Output the (X, Y) coordinate of the center of the cell containing the given text.  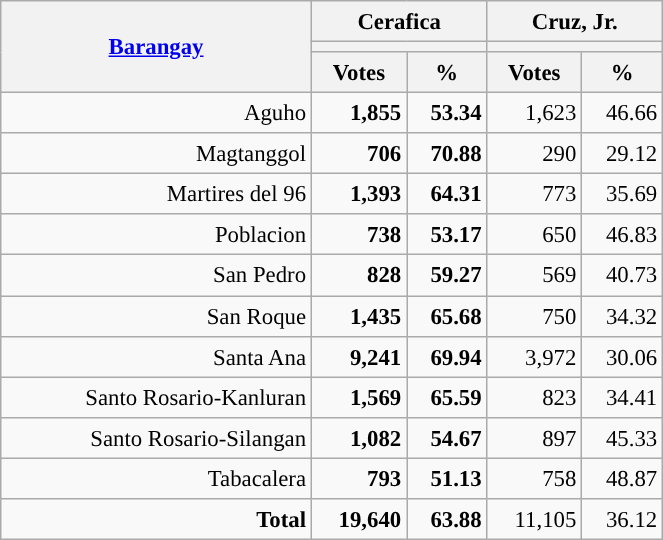
53.34 (447, 114)
69.94 (447, 356)
3,972 (534, 356)
650 (534, 234)
65.59 (447, 398)
Santo Rosario-Kanluran (156, 398)
Aguho (156, 114)
1,082 (358, 438)
823 (534, 398)
1,623 (534, 114)
Santa Ana (156, 356)
758 (534, 478)
1,855 (358, 114)
36.12 (622, 520)
Barangay (156, 47)
30.06 (622, 356)
51.13 (447, 478)
750 (534, 316)
Santo Rosario-Silangan (156, 438)
29.12 (622, 154)
Poblacion (156, 234)
738 (358, 234)
65.68 (447, 316)
569 (534, 276)
Cerafica (399, 22)
Magtanggol (156, 154)
706 (358, 154)
290 (534, 154)
828 (358, 276)
48.87 (622, 478)
Total (156, 520)
45.33 (622, 438)
46.83 (622, 234)
1,435 (358, 316)
34.32 (622, 316)
9,241 (358, 356)
64.31 (447, 194)
54.67 (447, 438)
34.41 (622, 398)
35.69 (622, 194)
San Pedro (156, 276)
773 (534, 194)
53.17 (447, 234)
Martires del 96 (156, 194)
59.27 (447, 276)
40.73 (622, 276)
19,640 (358, 520)
793 (358, 478)
1,393 (358, 194)
70.88 (447, 154)
Tabacalera (156, 478)
San Roque (156, 316)
46.66 (622, 114)
897 (534, 438)
Cruz, Jr. (575, 22)
11,105 (534, 520)
63.88 (447, 520)
1,569 (358, 398)
